Find where the given text appears and provide that cell's center as [X, Y] coordinate. 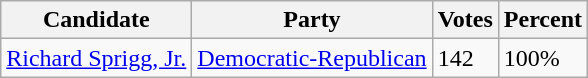
Percent [542, 20]
100% [542, 58]
Democratic-Republican [312, 58]
142 [465, 58]
Party [312, 20]
Candidate [96, 20]
Richard Sprigg, Jr. [96, 58]
Votes [465, 20]
